From the cell containing the given text, extract its center point as [x, y] coordinate. 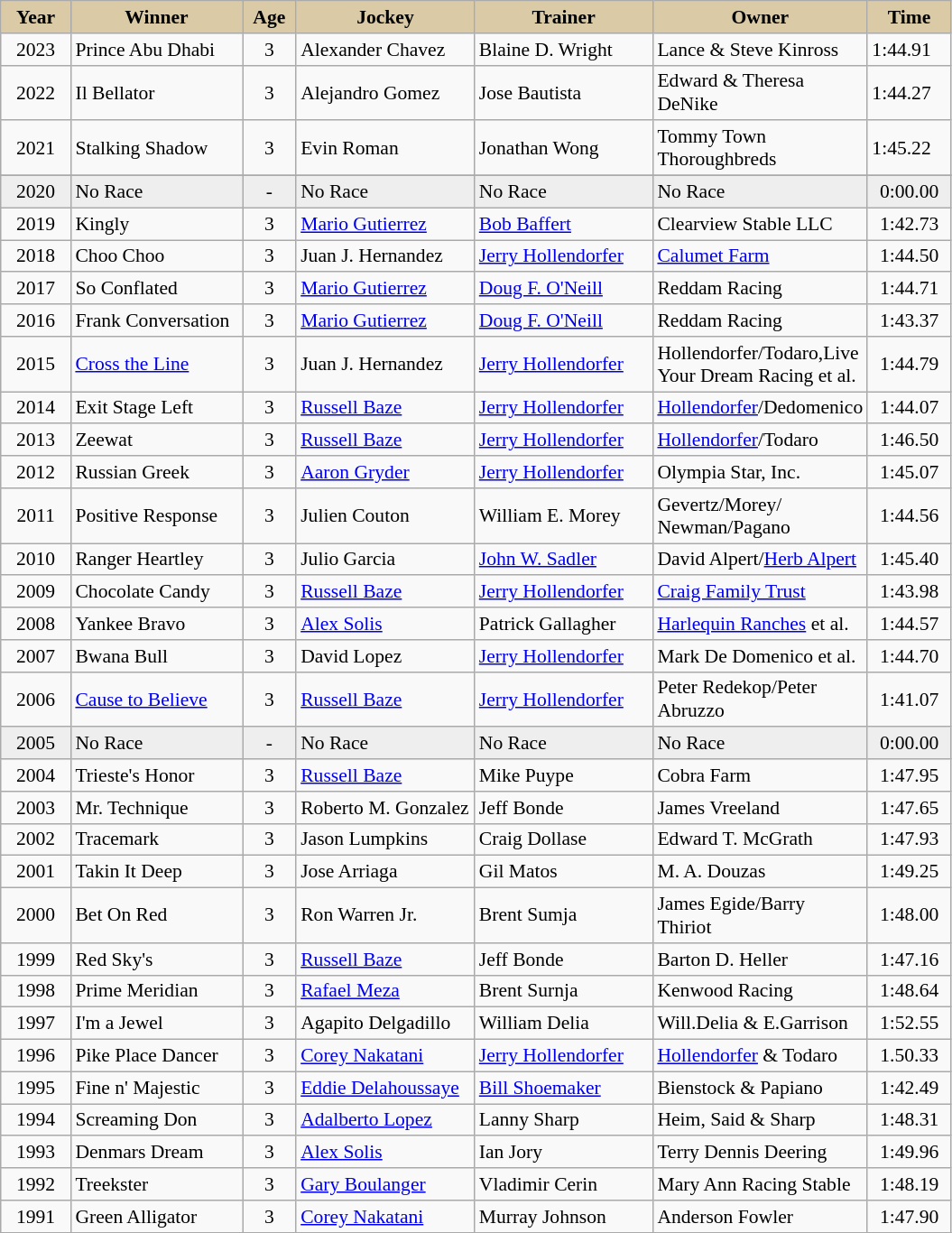
1:41.07 [910, 699]
2003 [36, 808]
Peter Redekop/Peter Abruzzo [760, 699]
Trainer [564, 17]
Gary Boulanger [385, 1184]
Alexander Chavez [385, 50]
1999 [36, 960]
Chocolate Candy [156, 592]
M. A. Douzas [760, 872]
Heim, Said & Sharp [760, 1120]
1:43.37 [910, 320]
Gevertz/Morey/Newman/Pagano [760, 516]
Zeewat [156, 440]
1:44.71 [910, 289]
Cross the Line [156, 365]
Positive Response [156, 516]
Prime Meridian [156, 991]
Stalking Shadow [156, 148]
Will.Delia & E.Garrison [760, 1024]
James Vreeland [760, 808]
2002 [36, 839]
1995 [36, 1088]
Bienstock & Papiano [760, 1088]
Screaming Don [156, 1120]
Russian Greek [156, 472]
2020 [36, 192]
1:44.50 [910, 256]
Edward T. McGrath [760, 839]
Agapito Delgadillo [385, 1024]
Julio Garcia [385, 560]
Mike Puype [564, 775]
1:52.55 [910, 1024]
1:44.07 [910, 408]
2000 [36, 915]
Murray Johnson [564, 1217]
John W. Sadler [564, 560]
Edward & Theresa DeNike [760, 92]
2015 [36, 365]
2014 [36, 408]
Barton D. Heller [760, 960]
Patrick Gallagher [564, 624]
Red Sky's [156, 960]
Craig Dollase [564, 839]
Il Bellator [156, 92]
Bill Shoemaker [564, 1088]
Mary Ann Racing Stable [760, 1184]
1:49.25 [910, 872]
Terry Dennis Deering [760, 1153]
1997 [36, 1024]
1:45.22 [910, 148]
Jason Lumpkins [385, 839]
Takin It Deep [156, 872]
Kingly [156, 224]
2001 [36, 872]
1:45.07 [910, 472]
Year [36, 17]
2018 [36, 256]
Anderson Fowler [760, 1217]
I'm a Jewel [156, 1024]
1:43.98 [910, 592]
Mark De Domenico et al. [760, 656]
1:44.79 [910, 365]
1:44.27 [910, 92]
Choo Choo [156, 256]
Bet On Red [156, 915]
Hollendorfer/Todaro,Live Your Dream Racing et al. [760, 365]
2023 [36, 50]
Tommy Town Thoroughbreds [760, 148]
Trieste's Honor [156, 775]
Cobra Farm [760, 775]
2007 [36, 656]
Olympia Star, Inc. [760, 472]
James Egide/Barry Thiriot [760, 915]
1:48.31 [910, 1120]
Calumet Farm [760, 256]
1:47.65 [910, 808]
1:44.57 [910, 624]
Alejandro Gomez [385, 92]
William E. Morey [564, 516]
Clearview Stable LLC [760, 224]
Time [910, 17]
William Delia [564, 1024]
Winner [156, 17]
2005 [36, 744]
Treekster [156, 1184]
Mr. Technique [156, 808]
1:44.91 [910, 50]
Cause to Believe [156, 699]
1994 [36, 1120]
1:44.70 [910, 656]
Jose Bautista [564, 92]
Jockey [385, 17]
Ron Warren Jr. [385, 915]
Julien Couton [385, 516]
2006 [36, 699]
Ranger Heartley [156, 560]
Adalberto Lopez [385, 1120]
2019 [36, 224]
So Conflated [156, 289]
Hollendorfer & Todaro [760, 1056]
Bob Baffert [564, 224]
2013 [36, 440]
Exit Stage Left [156, 408]
Vladimir Cerin [564, 1184]
2009 [36, 592]
Craig Family Trust [760, 592]
1:47.95 [910, 775]
1998 [36, 991]
Jonathan Wong [564, 148]
2012 [36, 472]
Hollendorfer/Dedomenico [760, 408]
Frank Conversation [156, 320]
Owner [760, 17]
Ian Jory [564, 1153]
Lance & Steve Kinross [760, 50]
Hollendorfer/Todaro [760, 440]
Pike Place Dancer [156, 1056]
Fine n' Majestic [156, 1088]
Yankee Bravo [156, 624]
Green Alligator [156, 1217]
1993 [36, 1153]
Roberto M. Gonzalez [385, 808]
1:44.56 [910, 516]
2017 [36, 289]
Rafael Meza [385, 991]
1:46.50 [910, 440]
Tracemark [156, 839]
2022 [36, 92]
1:47.16 [910, 960]
1.50.33 [910, 1056]
2010 [36, 560]
1:45.40 [910, 560]
1:42.73 [910, 224]
2011 [36, 516]
Denmars Dream [156, 1153]
Eddie Delahoussaye [385, 1088]
1:48.19 [910, 1184]
Jose Arriaga [385, 872]
1:42.49 [910, 1088]
Aaron Gryder [385, 472]
David Alpert/Herb Alpert [760, 560]
1:47.90 [910, 1217]
2008 [36, 624]
Evin Roman [385, 148]
Lanny Sharp [564, 1120]
2004 [36, 775]
Kenwood Racing [760, 991]
1:49.96 [910, 1153]
1:48.00 [910, 915]
1:48.64 [910, 991]
Gil Matos [564, 872]
Brent Sumja [564, 915]
1:47.93 [910, 839]
Prince Abu Dhabi [156, 50]
Age [269, 17]
Harlequin Ranches et al. [760, 624]
Bwana Bull [156, 656]
1991 [36, 1217]
2021 [36, 148]
Brent Surnja [564, 991]
2016 [36, 320]
Blaine D. Wright [564, 50]
1992 [36, 1184]
David Lopez [385, 656]
1996 [36, 1056]
